Determine the (X, Y) coordinate at the center of the cell enclosing the given text.  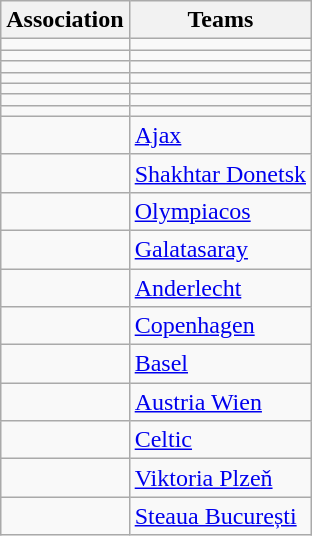
Copenhagen (220, 326)
Teams (220, 20)
Anderlecht (220, 287)
Steaua București (220, 516)
Celtic (220, 440)
Viktoria Plzeň (220, 478)
Association (65, 20)
Ajax (220, 135)
Galatasaray (220, 249)
Olympiacos (220, 211)
Shakhtar Donetsk (220, 173)
Basel (220, 364)
Austria Wien (220, 402)
